Determine the [x, y] coordinate at the center of the cell enclosing the given text.  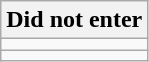
Did not enter [74, 20]
